Capture the cell that displays the provided text and extract its (X, Y) central coordinate. 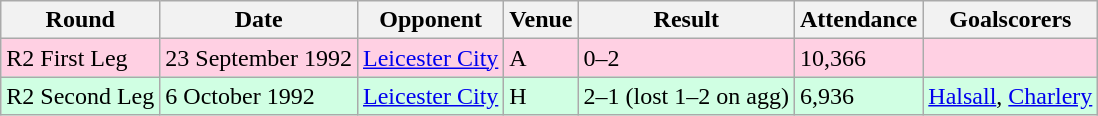
0–2 (686, 58)
Attendance (858, 20)
2–1 (lost 1–2 on agg) (686, 96)
H (541, 96)
Date (259, 20)
6,936 (858, 96)
23 September 1992 (259, 58)
Result (686, 20)
Goalscorers (1010, 20)
Opponent (430, 20)
Halsall, Charlery (1010, 96)
10,366 (858, 58)
6 October 1992 (259, 96)
Venue (541, 20)
R2 First Leg (80, 58)
R2 Second Leg (80, 96)
Round (80, 20)
A (541, 58)
